For the text-containing cell, return its midpoint in [x, y] coordinate format. 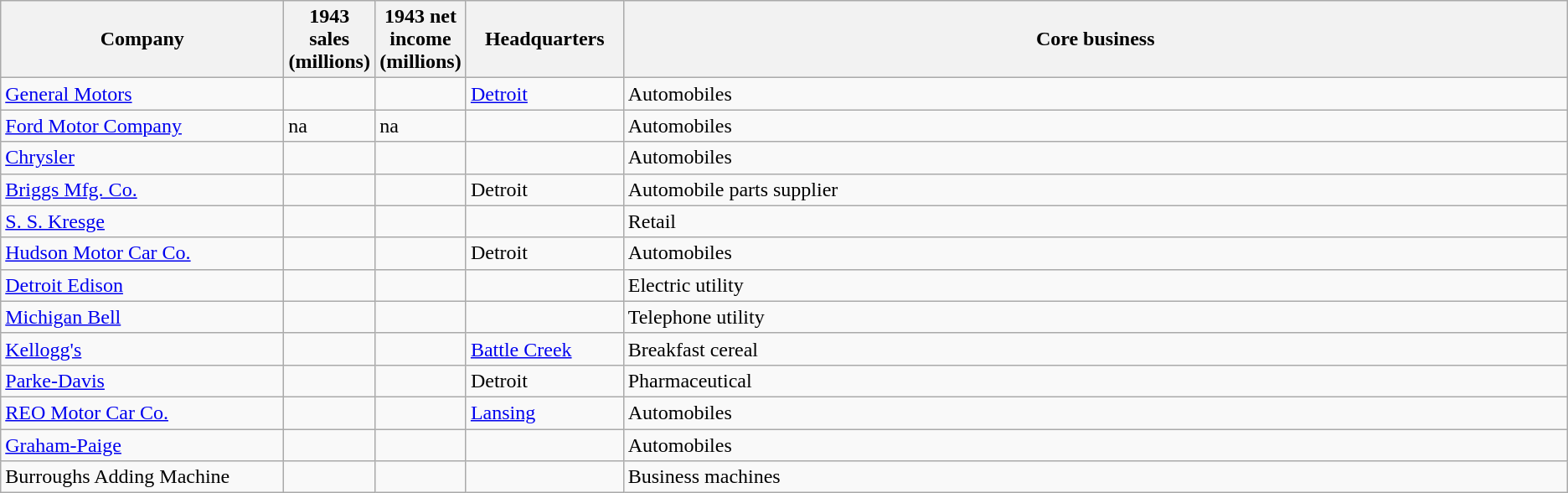
S. S. Kresge [142, 221]
Lansing [544, 413]
Chrysler [142, 158]
Core business [1096, 39]
1943 net income (millions) [420, 39]
Briggs Mfg. Co. [142, 189]
Breakfast cereal [1096, 349]
Graham-Paige [142, 445]
1943 sales (millions) [330, 39]
Pharmaceutical [1096, 381]
REO Motor Car Co. [142, 413]
Business machines [1096, 477]
Ford Motor Company [142, 126]
Battle Creek [544, 349]
Telephone utility [1096, 317]
Detroit Edison [142, 285]
Parke-Davis [142, 381]
Retail [1096, 221]
Automobile parts supplier [1096, 189]
Kellogg's [142, 349]
Burroughs Adding Machine [142, 477]
Electric utility [1096, 285]
General Motors [142, 94]
Michigan Bell [142, 317]
Hudson Motor Car Co. [142, 253]
Headquarters [544, 39]
Company [142, 39]
